Identify which cell holds the provided text, then report its [X, Y] central coordinate. 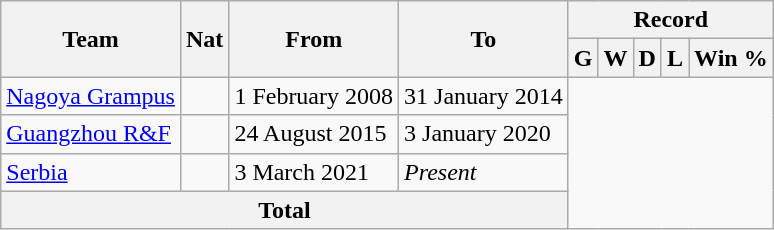
Record [670, 20]
Nagoya Grampus [91, 96]
1 February 2008 [314, 96]
31 January 2014 [484, 96]
From [314, 39]
G [583, 58]
24 August 2015 [314, 134]
D [647, 58]
L [674, 58]
Nat [204, 39]
Total [285, 210]
W [616, 58]
3 March 2021 [314, 172]
Present [484, 172]
To [484, 39]
3 January 2020 [484, 134]
Serbia [91, 172]
Team [91, 39]
Guangzhou R&F [91, 134]
Win % [732, 58]
